Return the (X, Y) coordinate for the center point of the cell that contains the specified text.  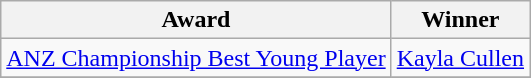
Kayla Cullen (460, 58)
ANZ Championship Best Young Player (196, 58)
Award (196, 20)
Winner (460, 20)
